Detect which cell encompasses the target text, then output its [X, Y] center coordinate. 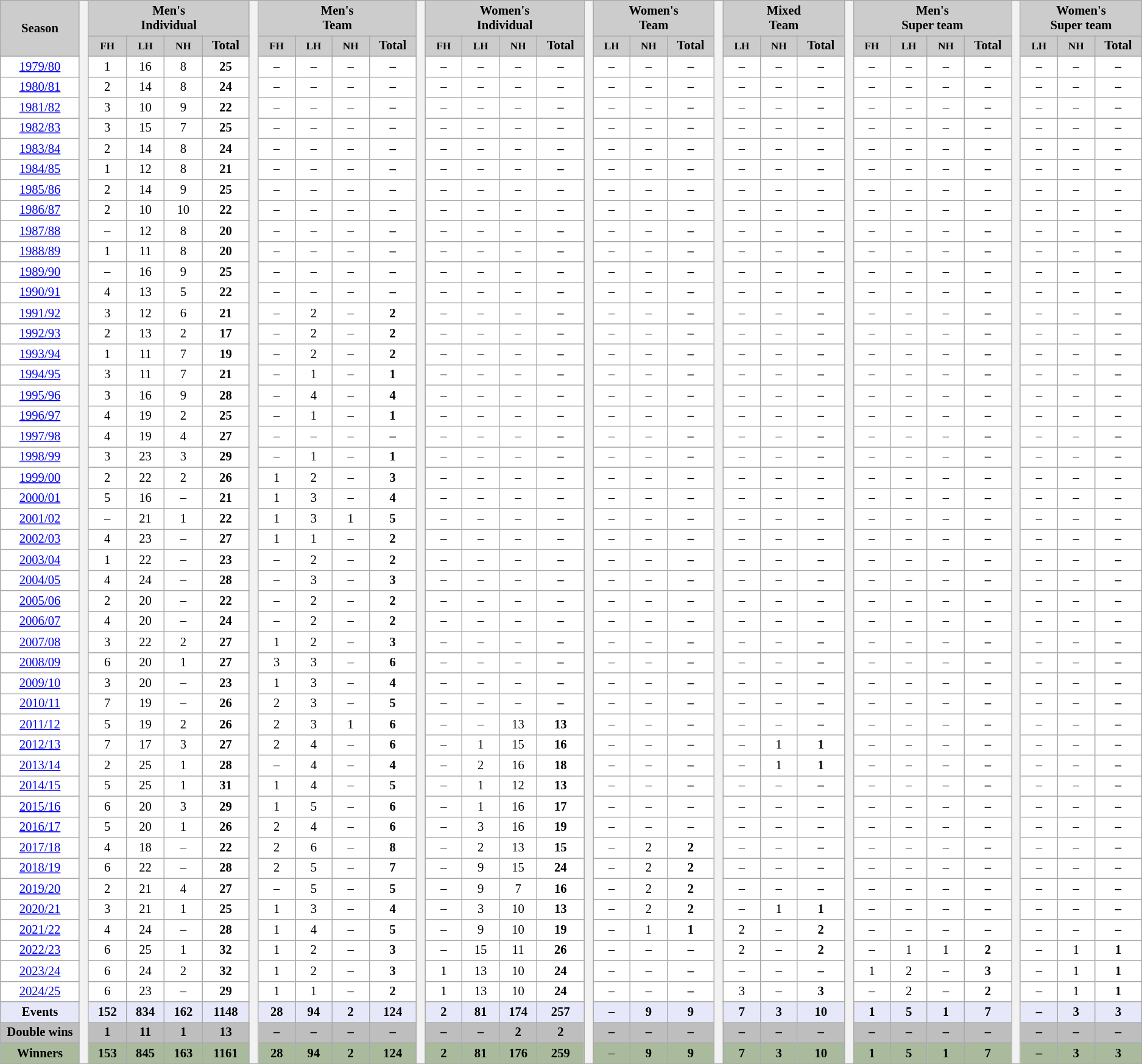
1148 [225, 1012]
1991/92 [40, 313]
1980/81 [40, 87]
2010/11 [40, 703]
Men'sSuper team [932, 18]
1994/95 [40, 375]
1999/00 [40, 477]
1161 [225, 1053]
2013/14 [40, 766]
Men'sTeam [337, 18]
Men'sIndividual [169, 18]
2004/05 [40, 580]
Women'sIndividual [504, 18]
2011/12 [40, 724]
2014/15 [40, 786]
2021/22 [40, 930]
152 [107, 1012]
257 [560, 1012]
1982/83 [40, 128]
1989/90 [40, 272]
2023/24 [40, 971]
2009/10 [40, 683]
2022/23 [40, 950]
1985/86 [40, 189]
Events [40, 1012]
2000/01 [40, 498]
2018/19 [40, 868]
1987/88 [40, 231]
Women'sTeam [654, 18]
1984/85 [40, 169]
2002/03 [40, 539]
1990/91 [40, 292]
1998/99 [40, 457]
2001/02 [40, 518]
2020/21 [40, 909]
1993/94 [40, 354]
174 [518, 1012]
1997/98 [40, 437]
1983/84 [40, 149]
176 [518, 1053]
2015/16 [40, 806]
163 [183, 1053]
1979/80 [40, 66]
834 [145, 1012]
2005/06 [40, 601]
2008/09 [40, 663]
Season [40, 28]
1992/93 [40, 334]
1995/96 [40, 395]
2024/25 [40, 992]
2007/08 [40, 642]
Winners [40, 1053]
1981/82 [40, 108]
1996/97 [40, 416]
2003/04 [40, 560]
MixedTeam [783, 18]
2012/13 [40, 745]
259 [560, 1053]
2016/17 [40, 827]
162 [183, 1012]
153 [107, 1053]
1988/89 [40, 252]
31 [225, 786]
2017/18 [40, 847]
2019/20 [40, 889]
Double wins [40, 1032]
Women'sSuper team [1080, 18]
2006/07 [40, 621]
845 [145, 1053]
1986/87 [40, 210]
